Find where the given text appears and provide that cell's center as (X, Y) coordinate. 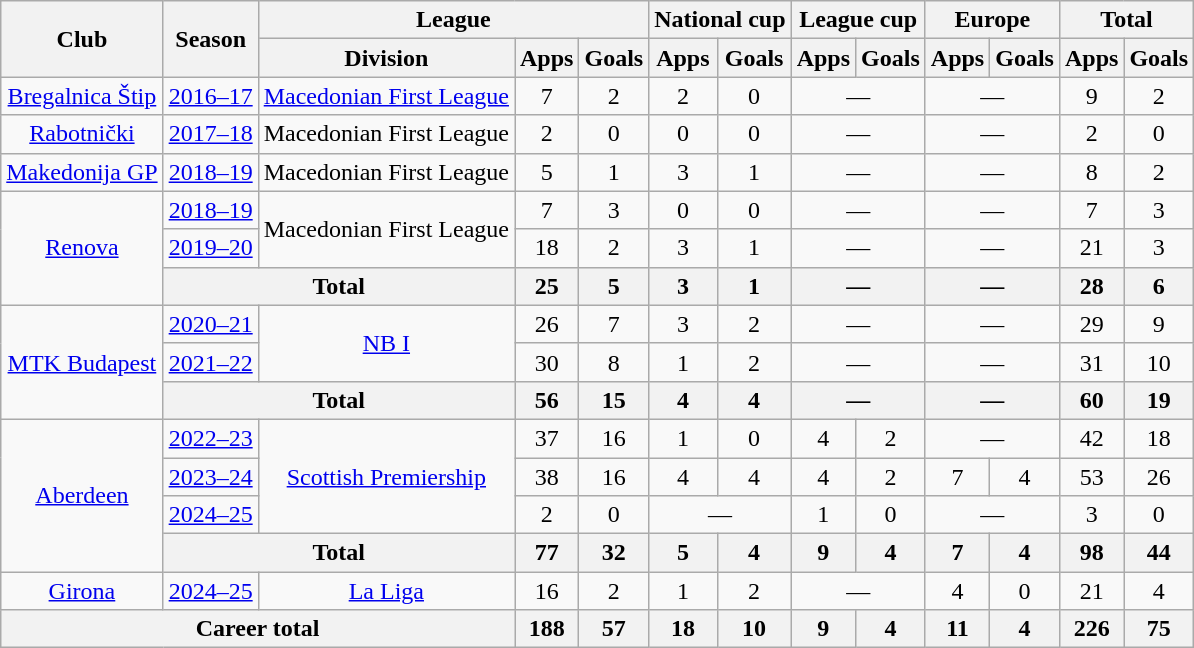
Scottish Premiership (386, 476)
28 (1091, 286)
38 (546, 477)
29 (1091, 324)
2017–18 (210, 134)
Bregalnica Štip (82, 96)
2022–23 (210, 438)
Aberdeen (82, 495)
19 (1159, 400)
226 (1091, 629)
37 (546, 438)
2019–20 (210, 248)
Season (210, 39)
30 (546, 362)
53 (1091, 477)
National cup (720, 20)
42 (1091, 438)
57 (614, 629)
Division (386, 58)
2016–17 (210, 96)
11 (957, 629)
32 (614, 553)
60 (1091, 400)
Career total (258, 629)
Club (82, 39)
188 (546, 629)
25 (546, 286)
75 (1159, 629)
MTK Budapest (82, 362)
Europe (992, 20)
2021–22 (210, 362)
Makedonija GP (82, 172)
Girona (82, 591)
98 (1091, 553)
2023–24 (210, 477)
15 (614, 400)
Rabotnički (82, 134)
Renova (82, 248)
31 (1091, 362)
League cup (858, 20)
77 (546, 553)
6 (1159, 286)
56 (546, 400)
League (453, 20)
2020–21 (210, 324)
NB I (386, 343)
La Liga (386, 591)
44 (1159, 553)
